Scan for the cell matching the given text and deliver its [X, Y] coordinate at center. 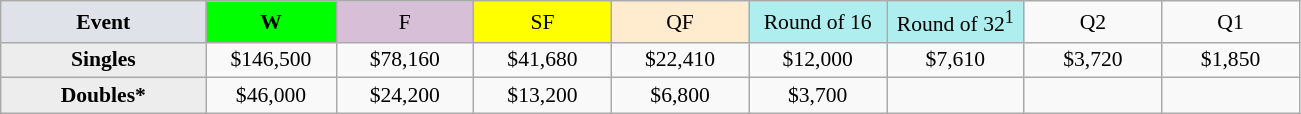
Doubles* [104, 96]
$22,410 [680, 60]
$3,720 [1093, 60]
$13,200 [543, 96]
Q1 [1231, 22]
$146,500 [271, 60]
SF [543, 22]
Round of 16 [818, 22]
$12,000 [818, 60]
Round of 321 [955, 22]
$41,680 [543, 60]
Q2 [1093, 22]
$7,610 [955, 60]
$78,160 [405, 60]
F [405, 22]
W [271, 22]
$24,200 [405, 96]
$3,700 [818, 96]
$6,800 [680, 96]
$46,000 [271, 96]
Event [104, 22]
QF [680, 22]
$1,850 [1231, 60]
Singles [104, 60]
